Pinpoint the cell where the given text exists, returning its [X, Y] midpoint coordinate. 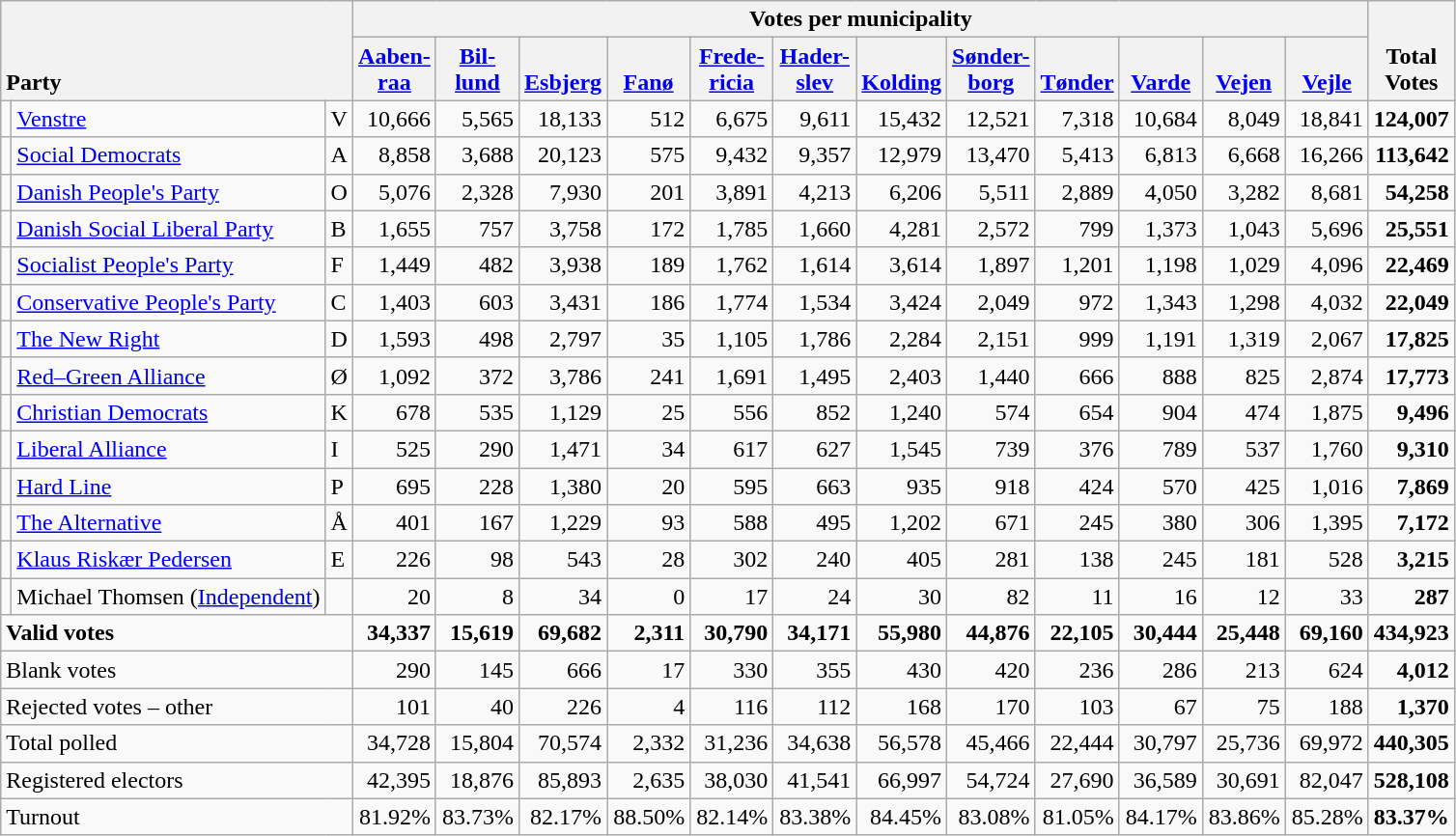
2,067 [1327, 339]
22,105 [1078, 633]
83.73% [477, 817]
30,797 [1161, 743]
888 [1161, 376]
112 [815, 707]
4 [649, 707]
25 [649, 412]
69,682 [564, 633]
93 [649, 523]
1,786 [815, 339]
O [339, 192]
83.86% [1244, 817]
189 [649, 265]
3,688 [477, 155]
2,332 [649, 743]
12 [1244, 597]
172 [649, 229]
678 [394, 412]
22,049 [1412, 302]
25,736 [1244, 743]
3,891 [732, 192]
1,191 [1161, 339]
69,972 [1327, 743]
Sønder- borg [992, 70]
12,521 [992, 119]
30,691 [1244, 780]
Fanø [649, 70]
2,797 [564, 339]
The Alternative [168, 523]
355 [815, 670]
6,206 [902, 192]
18,876 [477, 780]
82.17% [564, 817]
434,923 [1412, 633]
2,311 [649, 633]
2,328 [477, 192]
9,310 [1412, 449]
16 [1161, 597]
663 [815, 486]
25,551 [1412, 229]
9,432 [732, 155]
1,129 [564, 412]
228 [477, 486]
28 [649, 560]
1,774 [732, 302]
Klaus Riskær Pedersen [168, 560]
1,343 [1161, 302]
1,395 [1327, 523]
1,202 [902, 523]
25,448 [1244, 633]
30 [902, 597]
88.50% [649, 817]
525 [394, 449]
556 [732, 412]
1,440 [992, 376]
799 [1078, 229]
I [339, 449]
The New Right [168, 339]
935 [902, 486]
145 [477, 670]
2,572 [992, 229]
C [339, 302]
306 [1244, 523]
1,298 [1244, 302]
34,171 [815, 633]
1,875 [1327, 412]
3,424 [902, 302]
6,813 [1161, 155]
Christian Democrats [168, 412]
1,029 [1244, 265]
E [339, 560]
236 [1078, 670]
1,534 [815, 302]
3,758 [564, 229]
56,578 [902, 743]
372 [477, 376]
528 [1327, 560]
10,666 [394, 119]
Blank votes [178, 670]
81.92% [394, 817]
1,655 [394, 229]
241 [649, 376]
4,096 [1327, 265]
287 [1412, 597]
2,151 [992, 339]
4,281 [902, 229]
11 [1078, 597]
54,258 [1412, 192]
10,684 [1161, 119]
167 [477, 523]
4,032 [1327, 302]
Å [339, 523]
Danish Social Liberal Party [168, 229]
V [339, 119]
F [339, 265]
1,593 [394, 339]
3,786 [564, 376]
440,305 [1412, 743]
12,979 [902, 155]
739 [992, 449]
18,841 [1327, 119]
405 [902, 560]
16,266 [1327, 155]
41,541 [815, 780]
425 [1244, 486]
5,696 [1327, 229]
904 [1161, 412]
2,049 [992, 302]
528,108 [1412, 780]
82.14% [732, 817]
1,897 [992, 265]
Votes per municipality [860, 19]
1,201 [1078, 265]
22,469 [1412, 265]
1,785 [732, 229]
401 [394, 523]
55,980 [902, 633]
420 [992, 670]
424 [1078, 486]
Bil- lund [477, 70]
35 [649, 339]
1,495 [815, 376]
181 [1244, 560]
498 [477, 339]
82,047 [1327, 780]
852 [815, 412]
5,565 [477, 119]
3,282 [1244, 192]
474 [1244, 412]
627 [815, 449]
7,930 [564, 192]
34,337 [394, 633]
1,016 [1327, 486]
1,092 [394, 376]
Liberal Alliance [168, 449]
4,012 [1412, 670]
575 [649, 155]
9,496 [1412, 412]
1,691 [732, 376]
5,076 [394, 192]
1,373 [1161, 229]
Hard Line [168, 486]
7,869 [1412, 486]
1,614 [815, 265]
67 [1161, 707]
82 [992, 597]
69,160 [1327, 633]
3,431 [564, 302]
8,049 [1244, 119]
40 [477, 707]
38,030 [732, 780]
9,357 [815, 155]
D [339, 339]
281 [992, 560]
34,638 [815, 743]
54,724 [992, 780]
6,668 [1244, 155]
1,229 [564, 523]
83.37% [1412, 817]
482 [477, 265]
30,444 [1161, 633]
44,876 [992, 633]
512 [649, 119]
2,284 [902, 339]
81.05% [1078, 817]
Total Votes [1412, 50]
84.45% [902, 817]
Turnout [178, 817]
1,370 [1412, 707]
1,471 [564, 449]
15,619 [477, 633]
45,466 [992, 743]
113,642 [1412, 155]
537 [1244, 449]
918 [992, 486]
6,675 [732, 119]
574 [992, 412]
3,614 [902, 265]
1,380 [564, 486]
695 [394, 486]
Kolding [902, 70]
972 [1078, 302]
Registered electors [178, 780]
617 [732, 449]
124,007 [1412, 119]
2,635 [649, 780]
603 [477, 302]
98 [477, 560]
430 [902, 670]
22,444 [1078, 743]
2,403 [902, 376]
66,997 [902, 780]
330 [732, 670]
Rejected votes – other [178, 707]
B [339, 229]
83.38% [815, 817]
186 [649, 302]
17,825 [1412, 339]
3,215 [1412, 560]
188 [1327, 707]
20,123 [564, 155]
1,240 [902, 412]
1,403 [394, 302]
1,449 [394, 265]
4,213 [815, 192]
570 [1161, 486]
1,043 [1244, 229]
75 [1244, 707]
9,611 [815, 119]
Vejle [1327, 70]
103 [1078, 707]
376 [1078, 449]
Tønder [1078, 70]
Varde [1161, 70]
Valid votes [178, 633]
Venstre [168, 119]
624 [1327, 670]
18,133 [564, 119]
3,938 [564, 265]
1,319 [1244, 339]
Hader- slev [815, 70]
671 [992, 523]
33 [1327, 597]
31,236 [732, 743]
83.08% [992, 817]
Total polled [178, 743]
588 [732, 523]
138 [1078, 560]
495 [815, 523]
Michael Thomsen (Independent) [168, 597]
1,198 [1161, 265]
A [339, 155]
201 [649, 192]
15,804 [477, 743]
85.28% [1327, 817]
8 [477, 597]
1,660 [815, 229]
Socialist People's Party [168, 265]
535 [477, 412]
101 [394, 707]
543 [564, 560]
8,858 [394, 155]
999 [1078, 339]
13,470 [992, 155]
Vejen [1244, 70]
Ø [339, 376]
2,889 [1078, 192]
1,760 [1327, 449]
1,762 [732, 265]
380 [1161, 523]
Social Democrats [168, 155]
27,690 [1078, 780]
240 [815, 560]
K [339, 412]
7,172 [1412, 523]
Aaben- raa [394, 70]
17,773 [1412, 376]
0 [649, 597]
85,893 [564, 780]
24 [815, 597]
2,874 [1327, 376]
654 [1078, 412]
213 [1244, 670]
8,681 [1327, 192]
Esbjerg [564, 70]
7,318 [1078, 119]
P [339, 486]
5,511 [992, 192]
36,589 [1161, 780]
595 [732, 486]
42,395 [394, 780]
170 [992, 707]
34,728 [394, 743]
789 [1161, 449]
302 [732, 560]
286 [1161, 670]
757 [477, 229]
Danish People's Party [168, 192]
70,574 [564, 743]
Party [178, 50]
Red–Green Alliance [168, 376]
84.17% [1161, 817]
168 [902, 707]
4,050 [1161, 192]
1,545 [902, 449]
825 [1244, 376]
1,105 [732, 339]
15,432 [902, 119]
30,790 [732, 633]
Frede- ricia [732, 70]
5,413 [1078, 155]
116 [732, 707]
Conservative People's Party [168, 302]
